From the cell containing the given text, extract its center point as (x, y) coordinate. 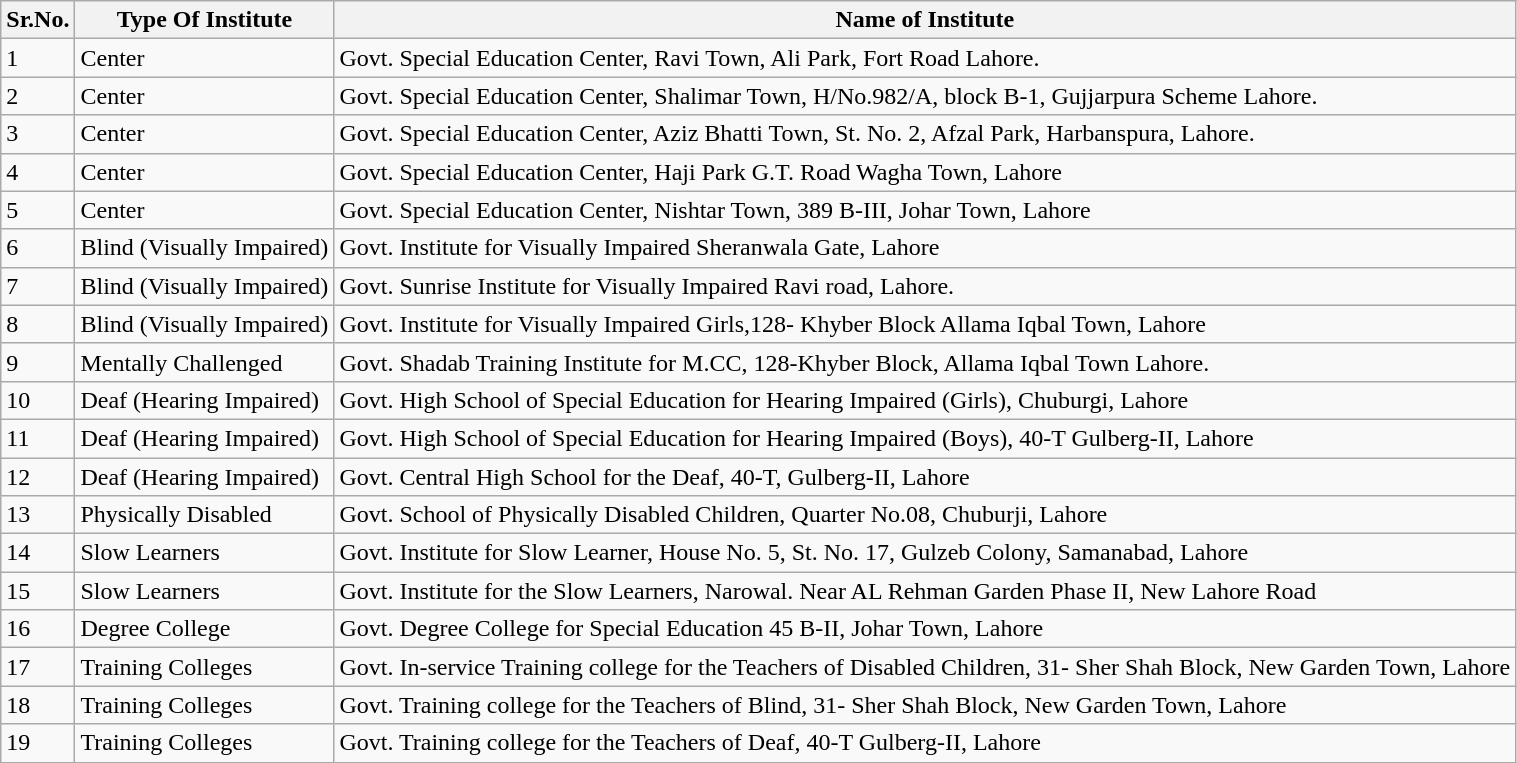
Sr.No. (38, 20)
Govt. Institute for Visually Impaired Girls,128- Khyber Block Allama Iqbal Town, Lahore (925, 324)
Degree College (204, 629)
1 (38, 58)
Govt. High School of Special Education for Hearing Impaired (Boys), 40-T Gulberg-II, Lahore (925, 438)
Govt. Degree College for Special Education 45 B-II, Johar Town, Lahore (925, 629)
Govt. Special Education Center, Haji Park G.T. Road Wagha Town, Lahore (925, 172)
13 (38, 515)
Govt. Special Education Center, Aziz Bhatti Town, St. No. 2, Afzal Park, Harbanspura, Lahore. (925, 134)
8 (38, 324)
12 (38, 477)
Govt. Central High School for the Deaf, 40-T, Gulberg-II, Lahore (925, 477)
4 (38, 172)
15 (38, 591)
Govt. In-service Training college for the Teachers of Disabled Children, 31- Sher Shah Block, New Garden Town, Lahore (925, 667)
5 (38, 210)
18 (38, 705)
Govt. Institute for the Slow Learners, Narowal. Near AL Rehman Garden Phase II, New Lahore Road (925, 591)
Type Of Institute (204, 20)
11 (38, 438)
6 (38, 248)
Govt. High School of Special Education for Hearing Impaired (Girls), Chuburgi, Lahore (925, 400)
7 (38, 286)
Govt. Training college for the Teachers of Blind, 31- Sher Shah Block, New Garden Town, Lahore (925, 705)
2 (38, 96)
3 (38, 134)
Govt. Special Education Center, Nishtar Town, 389 B-III, Johar Town, Lahore (925, 210)
Govt. Institute for Visually Impaired Sheranwala Gate, Lahore (925, 248)
19 (38, 743)
14 (38, 553)
Physically Disabled (204, 515)
9 (38, 362)
Mentally Challenged (204, 362)
17 (38, 667)
Govt. Training college for the Teachers of Deaf, 40-T Gulberg-II, Lahore (925, 743)
Govt. Sunrise Institute for Visually Impaired Ravi road, Lahore. (925, 286)
Govt. Special Education Center, Shalimar Town, H/No.982/A, block B-1, Gujjarpura Scheme Lahore. (925, 96)
Govt. Special Education Center, Ravi Town, Ali Park, Fort Road Lahore. (925, 58)
10 (38, 400)
Govt. Institute for Slow Learner, House No. 5, St. No. 17, Gulzeb Colony, Samanabad, Lahore (925, 553)
16 (38, 629)
Govt. Shadab Training Institute for M.CC, 128-Khyber Block, Allama Iqbal Town Lahore. (925, 362)
Govt. School of Physically Disabled Children, Quarter No.08, Chuburji, Lahore (925, 515)
Name of Institute (925, 20)
